For the text-containing cell, return its midpoint in [x, y] coordinate format. 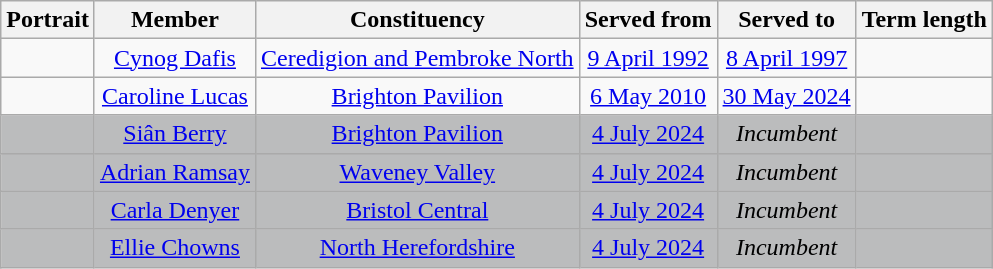
Adrian Ramsay [174, 172]
Term length [924, 20]
9 April 1992 [648, 58]
Caroline Lucas [174, 96]
Waveney Valley [417, 172]
30 May 2024 [786, 96]
Cynog Dafis [174, 58]
Bristol Central [417, 210]
North Herefordshire [417, 248]
Member [174, 20]
Carla Denyer [174, 210]
6 May 2010 [648, 96]
Ceredigion and Pembroke North [417, 58]
Constituency [417, 20]
Served to [786, 20]
Portrait [48, 20]
Served from [648, 20]
8 April 1997 [786, 58]
Siân Berry [174, 134]
Ellie Chowns [174, 248]
